Return the [x, y] coordinate for the center point of the cell that contains the specified text.  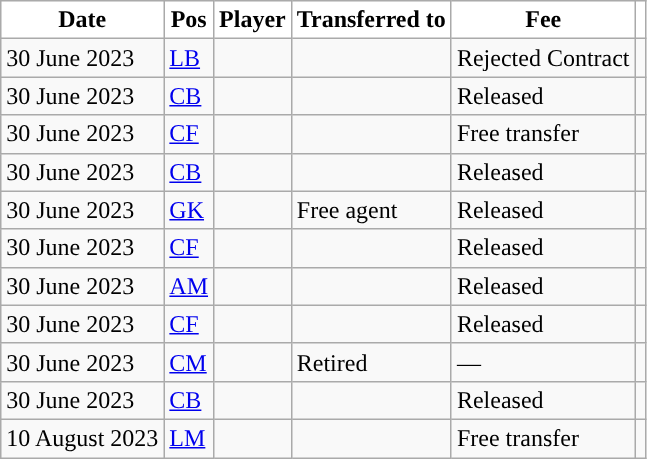
Player [253, 20]
LB [189, 58]
CM [189, 362]
LM [189, 438]
Pos [189, 20]
Transferred to [371, 20]
Date [82, 20]
Rejected Contract [543, 58]
GK [189, 210]
AM [189, 286]
Free agent [371, 210]
— [543, 362]
Retired [371, 362]
10 August 2023 [82, 438]
Fee [543, 20]
